Find where the given text appears and provide that cell's center as (X, Y) coordinate. 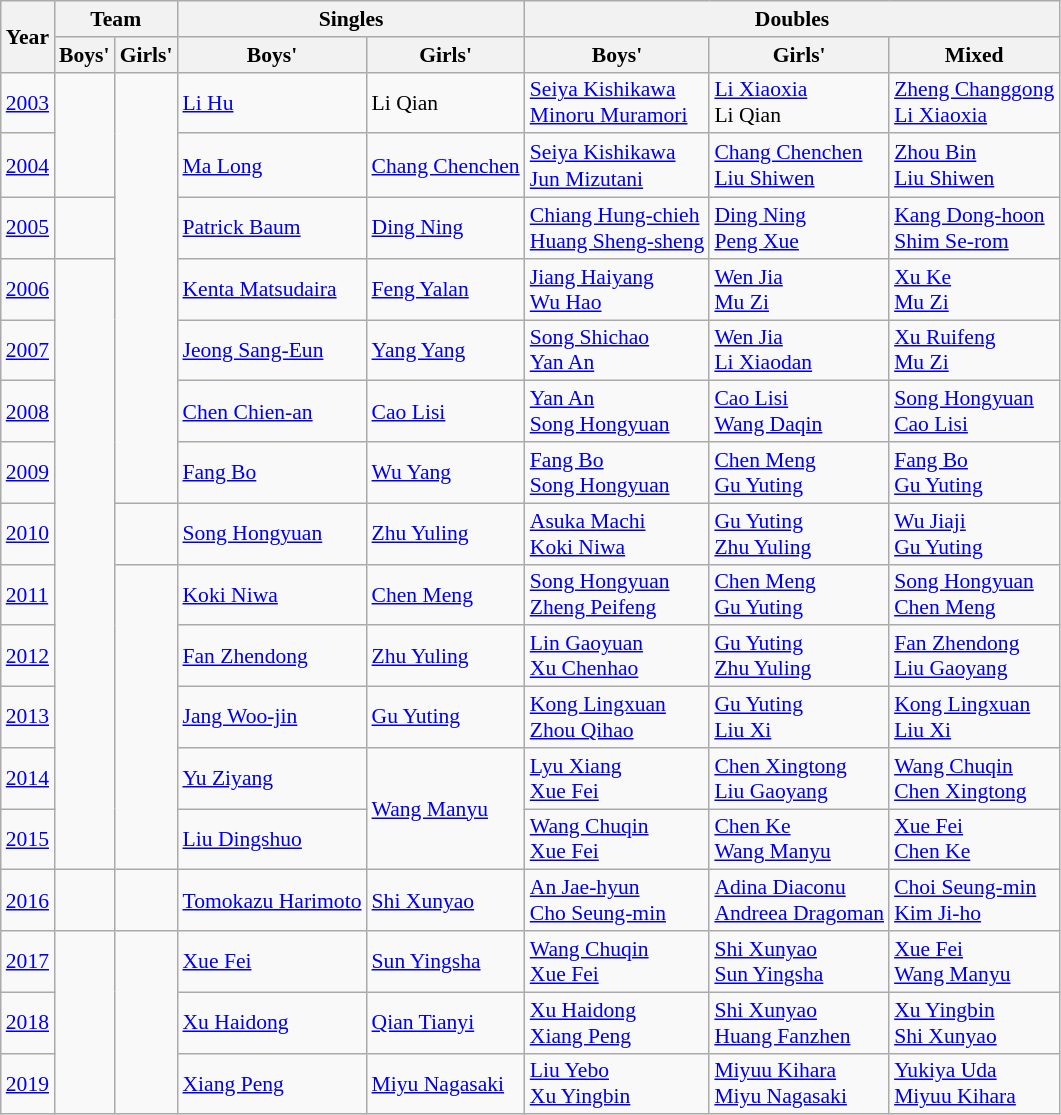
2012 (28, 656)
Xu Haidong Xiang Peng (618, 1022)
2015 (28, 840)
Koki Niwa (272, 594)
Adina Diaconu Andreea Dragoman (799, 900)
Yu Ziyang (272, 778)
2016 (28, 900)
Xu Haidong (272, 1022)
Xiang Peng (272, 1084)
Chiang Hung-chieh Huang Sheng-sheng (618, 228)
Li Qian (446, 102)
Patrick Baum (272, 228)
Zheng Changgong Li Xiaoxia (974, 102)
Xu Ruifeng Mu Zi (974, 350)
Wu Yang (446, 472)
Jeong Sang-Eun (272, 350)
Sun Yingsha (446, 962)
Xue Fei (272, 962)
Xue Fei Chen Ke (974, 840)
Liu Dingshuo (272, 840)
Chang Chenchen Liu Shiwen (799, 166)
Mixed (974, 55)
Miyuu Kihara Miyu Nagasaki (799, 1084)
Fang Bo Song Hongyuan (618, 472)
2010 (28, 534)
Jang Woo-jin (272, 718)
Kong Lingxuan Zhou Qihao (618, 718)
Xue Fei Wang Manyu (974, 962)
2006 (28, 290)
Chang Chenchen (446, 166)
2009 (28, 472)
Choi Seung-min Kim Ji-ho (974, 900)
Ding Ning Peng Xue (799, 228)
Kong Lingxuan Liu Xi (974, 718)
Fang Bo (272, 472)
Team (116, 19)
Fan Zhendong (272, 656)
Ding Ning (446, 228)
2004 (28, 166)
Singles (350, 19)
Chen Ke Wang Manyu (799, 840)
Cao Lisi (446, 412)
Xu Yingbin Shi Xunyao (974, 1022)
Fang Bo Gu Yuting (974, 472)
Ma Long (272, 166)
Lin Gaoyuan Xu Chenhao (618, 656)
Lyu Xiang Xue Fei (618, 778)
2018 (28, 1022)
Wang Manyu (446, 809)
Song Shichao Yan An (618, 350)
Chen Chien-an (272, 412)
Feng Yalan (446, 290)
Li Xiaoxia Li Qian (799, 102)
Chen Xingtong Liu Gaoyang (799, 778)
Seiya Kishikawa Minoru Muramori (618, 102)
2019 (28, 1084)
Kang Dong-hoon Shim Se-rom (974, 228)
Gu Yuting Liu Xi (799, 718)
2003 (28, 102)
2011 (28, 594)
Asuka Machi Koki Niwa (618, 534)
Zhou Bin Liu Shiwen (974, 166)
Xu Ke Mu Zi (974, 290)
2007 (28, 350)
Miyu Nagasaki (446, 1084)
Yukiya Uda Miyuu Kihara (974, 1084)
2014 (28, 778)
Song Hongyuan Zheng Peifeng (618, 594)
Cao Lisi Wang Daqin (799, 412)
2017 (28, 962)
Wen Jia Mu Zi (799, 290)
2005 (28, 228)
Yang Yang (446, 350)
Song Hongyuan Cao Lisi (974, 412)
Chen Meng (446, 594)
Qian Tianyi (446, 1022)
Fan Zhendong Liu Gaoyang (974, 656)
Song Hongyuan (272, 534)
Yan An Song Hongyuan (618, 412)
Gu Yuting (446, 718)
Seiya Kishikawa Jun Mizutani (618, 166)
Shi Xunyao Sun Yingsha (799, 962)
Kenta Matsudaira (272, 290)
Shi Xunyao Huang Fanzhen (799, 1022)
Jiang Haiyang Wu Hao (618, 290)
2013 (28, 718)
Year (28, 36)
2008 (28, 412)
Shi Xunyao (446, 900)
Wu Jiaji Gu Yuting (974, 534)
Doubles (792, 19)
Li Hu (272, 102)
Wang Chuqin Chen Xingtong (974, 778)
Wen Jia Li Xiaodan (799, 350)
Liu Yebo Xu Yingbin (618, 1084)
An Jae-hyun Cho Seung-min (618, 900)
Song Hongyuan Chen Meng (974, 594)
Tomokazu Harimoto (272, 900)
